Determine the (x, y) coordinate at the center of the cell enclosing the given text.  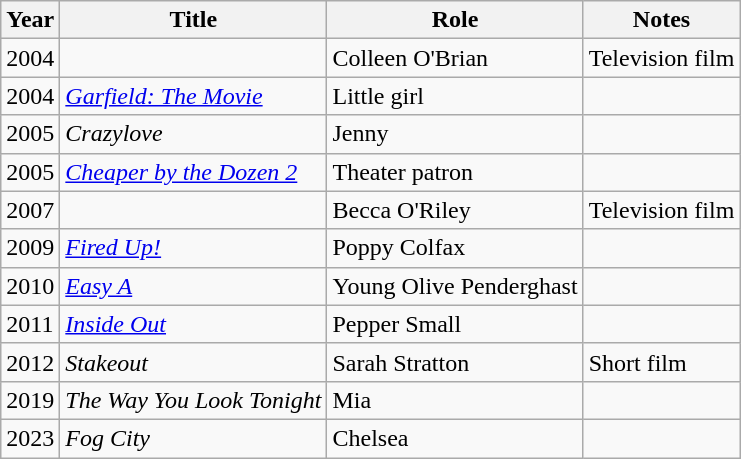
Garfield: The Movie (194, 96)
Year (30, 20)
Young Olive Penderghast (455, 286)
Pepper Small (455, 324)
Stakeout (194, 362)
Little girl (455, 96)
Becca O'Riley (455, 210)
Theater patron (455, 172)
Jenny (455, 134)
Notes (662, 20)
2023 (30, 438)
Fired Up! (194, 248)
2009 (30, 248)
Easy A (194, 286)
2007 (30, 210)
2019 (30, 400)
Poppy Colfax (455, 248)
Sarah Stratton (455, 362)
2012 (30, 362)
Fog City (194, 438)
2010 (30, 286)
Chelsea (455, 438)
Role (455, 20)
Short film (662, 362)
2011 (30, 324)
Title (194, 20)
The Way You Look Tonight (194, 400)
Colleen O'Brian (455, 58)
Crazylove (194, 134)
Cheaper by the Dozen 2 (194, 172)
Inside Out (194, 324)
Mia (455, 400)
